Capture the cell that displays the provided text and extract its [x, y] central coordinate. 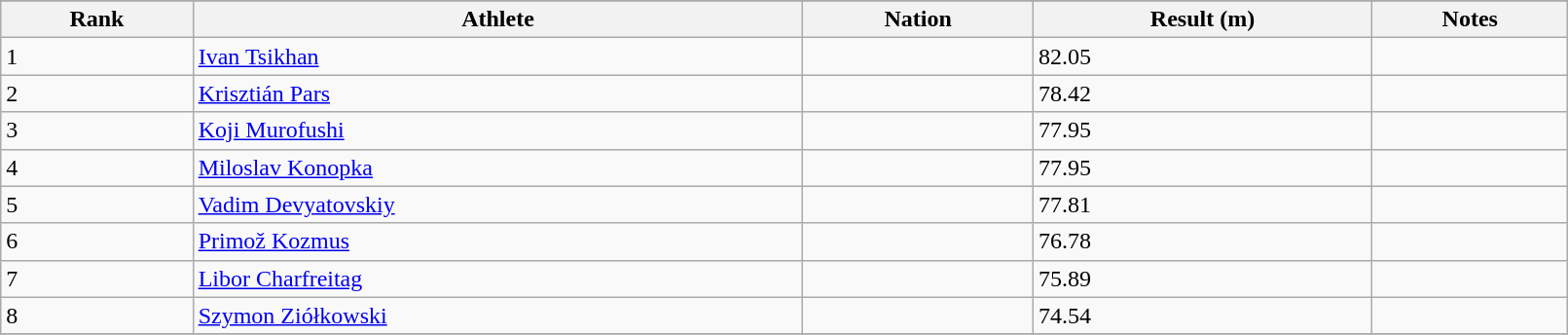
Primož Kozmus [498, 242]
Miloslav Konopka [498, 167]
Notes [1470, 19]
2 [97, 93]
3 [97, 130]
Athlete [498, 19]
6 [97, 242]
Szymon Ziółkowski [498, 316]
78.42 [1202, 93]
82.05 [1202, 56]
4 [97, 167]
Koji Murofushi [498, 130]
Result (m) [1202, 19]
Rank [97, 19]
77.81 [1202, 205]
Krisztián Pars [498, 93]
8 [97, 316]
7 [97, 279]
Vadim Devyatovskiy [498, 205]
74.54 [1202, 316]
5 [97, 205]
Libor Charfreitag [498, 279]
75.89 [1202, 279]
76.78 [1202, 242]
Nation [919, 19]
1 [97, 56]
Ivan Tsikhan [498, 56]
